Output the [x, y] coordinate of the center of the cell containing the given text.  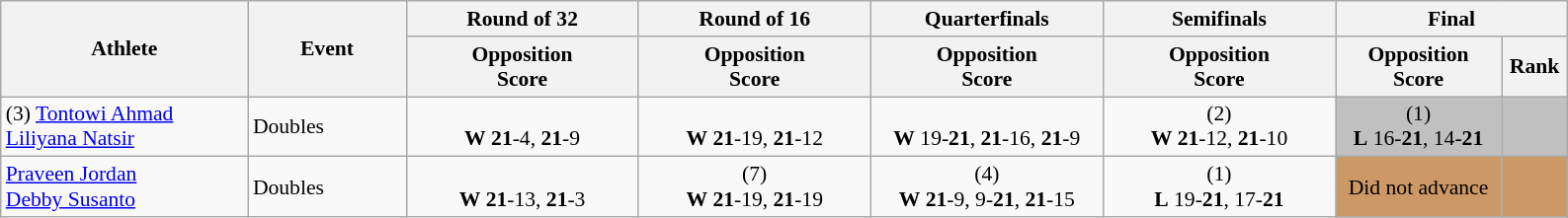
Semifinals [1219, 19]
Athlete [124, 49]
Event [327, 49]
W 19-21, 21-16, 21-9 [986, 126]
Quarterfinals [986, 19]
W 21-13, 21-3 [522, 187]
Praveen Jordan Debby Susanto [124, 187]
W 21-19, 21-12 [755, 126]
(7) W 21-19, 21-19 [755, 187]
(3) Tontowi Ahmad Liliyana Natsir [124, 126]
(1) L 16-21, 14-21 [1419, 126]
(4) W 21-9, 9-21, 21-15 [986, 187]
(2) W 21-12, 21-10 [1219, 126]
Final [1452, 19]
Rank [1535, 67]
Round of 16 [755, 19]
W 21-4, 21-9 [522, 126]
Round of 32 [522, 19]
(1) L 19-21, 17-21 [1219, 187]
Did not advance [1419, 187]
